Pinpoint the cell where the given text exists, returning its [x, y] midpoint coordinate. 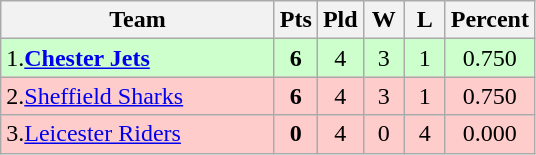
Percent [490, 20]
2.Sheffield Sharks [138, 96]
Pld [340, 20]
Pts [296, 20]
Team [138, 20]
W [384, 20]
1.Chester Jets [138, 58]
0.000 [490, 134]
3.Leicester Riders [138, 134]
L [424, 20]
